Provide the [X, Y] coordinate of the cell's center where the given text is located.  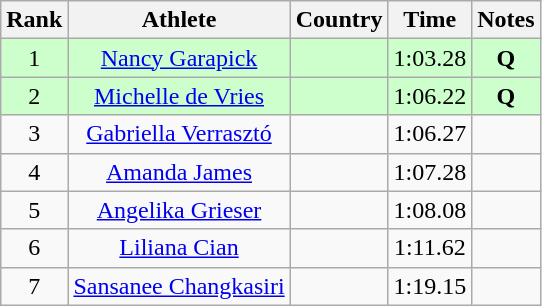
Liliana Cian [179, 248]
1 [34, 58]
Gabriella Verrasztó [179, 134]
7 [34, 286]
Amanda James [179, 172]
1:11.62 [430, 248]
5 [34, 210]
1:03.28 [430, 58]
Angelika Grieser [179, 210]
Rank [34, 20]
1:07.28 [430, 172]
Michelle de Vries [179, 96]
2 [34, 96]
1:06.27 [430, 134]
4 [34, 172]
1:19.15 [430, 286]
Notes [506, 20]
1:08.08 [430, 210]
Time [430, 20]
1:06.22 [430, 96]
Country [339, 20]
Nancy Garapick [179, 58]
Sansanee Changkasiri [179, 286]
6 [34, 248]
3 [34, 134]
Athlete [179, 20]
